For the text-containing cell, return its midpoint in (x, y) coordinate format. 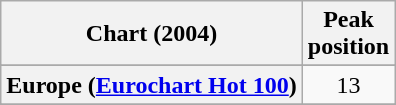
13 (348, 85)
Peakposition (348, 34)
Chart (2004) (152, 34)
Europe (Eurochart Hot 100) (152, 85)
